Identify which cell holds the provided text, then report its [X, Y] central coordinate. 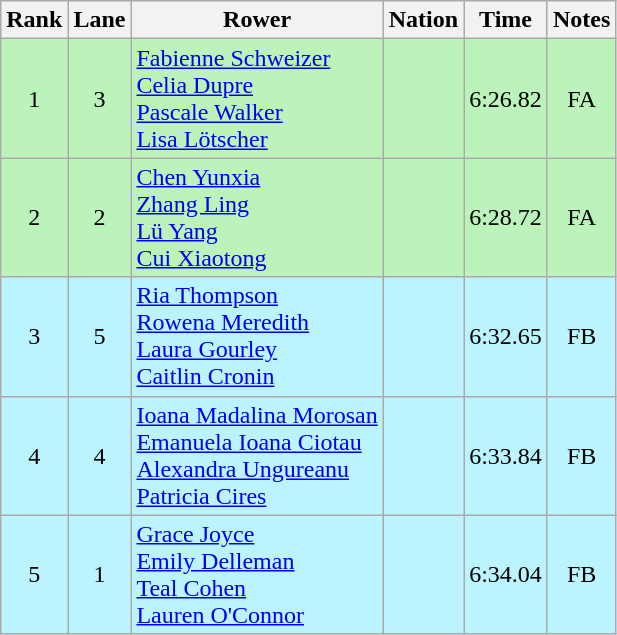
Lane [100, 20]
Rank [34, 20]
Ioana Madalina MorosanEmanuela Ioana CiotauAlexandra UngureanuPatricia Cires [257, 456]
6:26.82 [506, 98]
Chen YunxiaZhang LingLü YangCui Xiaotong [257, 218]
Ria ThompsonRowena MeredithLaura GourleyCaitlin Cronin [257, 336]
6:32.65 [506, 336]
Grace JoyceEmily DellemanTeal CohenLauren O'Connor [257, 574]
6:28.72 [506, 218]
Notes [581, 20]
Time [506, 20]
6:33.84 [506, 456]
Rower [257, 20]
Fabienne SchweizerCelia DuprePascale WalkerLisa Lötscher [257, 98]
Nation [423, 20]
6:34.04 [506, 574]
